Detect which cell encompasses the target text, then output its [x, y] center coordinate. 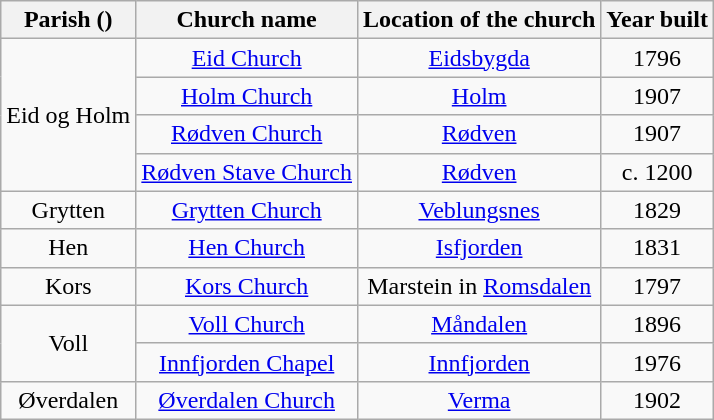
1976 [658, 362]
Holm [480, 96]
Rødven Stave Church [247, 172]
Eid Church [247, 58]
1829 [658, 210]
Grytten Church [247, 210]
Parish () [68, 20]
Måndalen [480, 324]
Voll [68, 343]
Church name [247, 20]
Year built [658, 20]
Grytten [68, 210]
Kors [68, 286]
Marstein in Romsdalen [480, 286]
Holm Church [247, 96]
Rødven Church [247, 134]
Isfjorden [480, 248]
c. 1200 [658, 172]
Verma [480, 400]
1796 [658, 58]
Hen Church [247, 248]
Eid og Holm [68, 115]
1831 [658, 248]
Eidsbygda [480, 58]
Kors Church [247, 286]
1797 [658, 286]
1902 [658, 400]
Location of the church [480, 20]
Øverdalen [68, 400]
Innfjorden Chapel [247, 362]
Voll Church [247, 324]
Hen [68, 248]
Øverdalen Church [247, 400]
Veblungsnes [480, 210]
Innfjorden [480, 362]
1896 [658, 324]
